Output the [X, Y] coordinate of the center of the cell containing the given text.  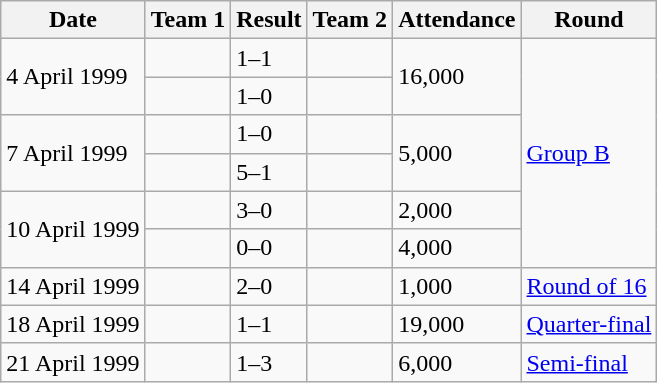
Date [73, 20]
Round of 16 [589, 286]
4 April 1999 [73, 77]
2,000 [457, 210]
Result [269, 20]
Quarter-final [589, 324]
14 April 1999 [73, 286]
10 April 1999 [73, 229]
21 April 1999 [73, 362]
Team 1 [188, 20]
0–0 [269, 248]
Semi-final [589, 362]
1–3 [269, 362]
5–1 [269, 172]
3–0 [269, 210]
1,000 [457, 286]
16,000 [457, 77]
Team 2 [350, 20]
19,000 [457, 324]
5,000 [457, 153]
18 April 1999 [73, 324]
4,000 [457, 248]
Group B [589, 153]
7 April 1999 [73, 153]
Attendance [457, 20]
2–0 [269, 286]
6,000 [457, 362]
Round [589, 20]
